Find where the given text appears and provide that cell's center as (x, y) coordinate. 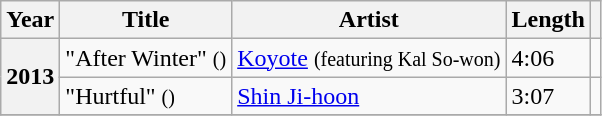
2013 (30, 77)
Length (548, 20)
3:07 (548, 96)
"After Winter" () (146, 58)
Shin Ji-hoon (369, 96)
Title (146, 20)
4:06 (548, 58)
Koyote (featuring Kal So-won) (369, 58)
Artist (369, 20)
"Hurtful" () (146, 96)
Year (30, 20)
